For the text-containing cell, return its midpoint in [X, Y] coordinate format. 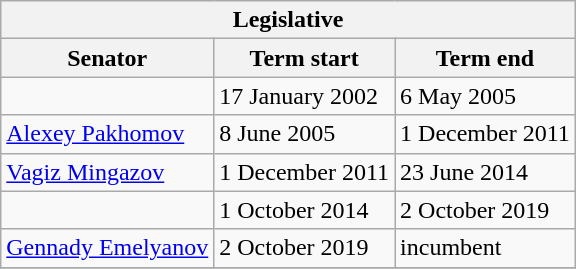
23 June 2014 [486, 172]
8 June 2005 [304, 134]
17 January 2002 [304, 96]
Legislative [288, 20]
incumbent [486, 248]
1 October 2014 [304, 210]
Term start [304, 58]
6 May 2005 [486, 96]
Gennady Emelyanov [108, 248]
Alexey Pakhomov [108, 134]
Vagiz Mingazov [108, 172]
Term end [486, 58]
Senator [108, 58]
